Return [X, Y] of the center of cell containing provided text 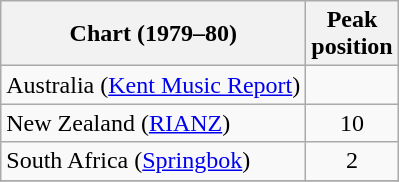
Chart (1979–80) [154, 34]
10 [352, 123]
2 [352, 161]
New Zealand (RIANZ) [154, 123]
South Africa (Springbok) [154, 161]
Australia (Kent Music Report) [154, 85]
Peakposition [352, 34]
